Detect which cell encompasses the target text, then output its [X, Y] center coordinate. 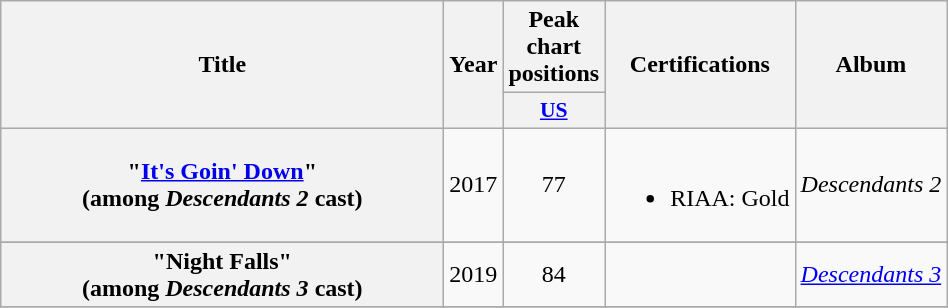
Descendants 3 [871, 274]
"Night Falls"(among Descendants 3 cast) [222, 274]
Album [871, 65]
Title [222, 65]
84 [554, 274]
"It's Goin' Down"(among Descendants 2 cast) [222, 184]
Certifications [700, 65]
US [554, 111]
Peak chart positions [554, 47]
77 [554, 184]
2019 [474, 274]
Year [474, 65]
Descendants 2 [871, 184]
2017 [474, 184]
RIAA: Gold [700, 184]
